Identify which cell holds the provided text, then report its [X, Y] central coordinate. 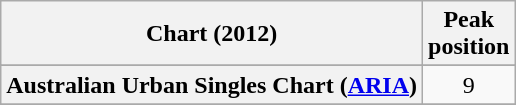
Chart (2012) [212, 34]
Peakposition [469, 34]
Australian Urban Singles Chart (ARIA) [212, 85]
9 [469, 85]
